Return [x, y] of the center of cell containing provided text 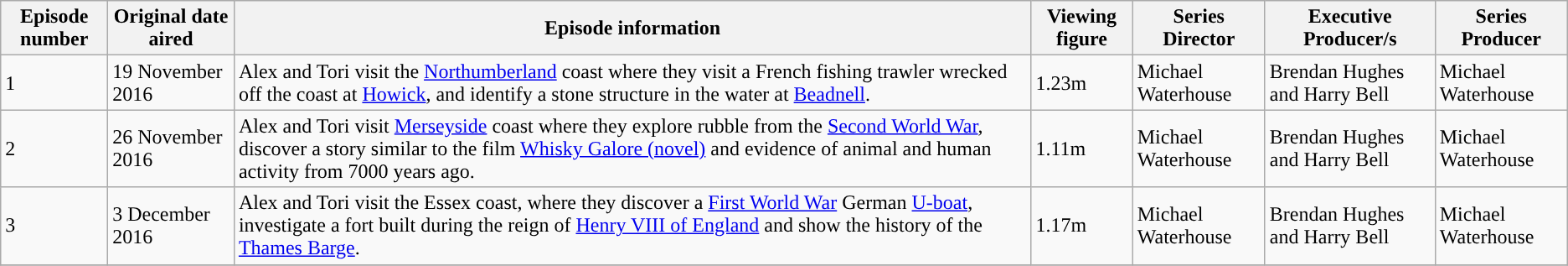
1.23m [1082, 82]
3 December 2016 [171, 226]
1.11m [1082, 149]
Viewing figure [1082, 29]
1 [54, 82]
Episode number [54, 29]
Executive Producer/s [1350, 29]
1.17m [1082, 226]
Series Director [1199, 29]
19 November 2016 [171, 82]
2 [54, 149]
3 [54, 226]
26 November 2016 [171, 149]
Episode information [632, 29]
Series Producer [1501, 29]
Original date aired [171, 29]
